Capture the cell that displays the provided text and extract its [X, Y] central coordinate. 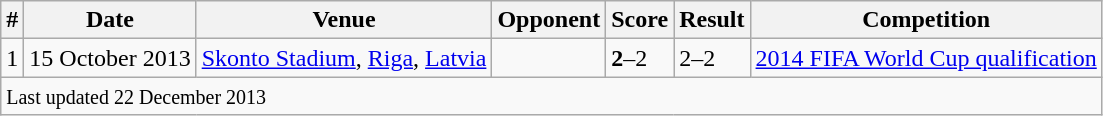
Venue [344, 20]
Score [640, 20]
15 October 2013 [110, 58]
Date [110, 20]
Last updated 22 December 2013 [552, 96]
# [12, 20]
1 [12, 58]
Result [712, 20]
Opponent [549, 20]
Skonto Stadium, Riga, Latvia [344, 58]
2014 FIFA World Cup qualification [926, 58]
Competition [926, 20]
